Determine the (x, y) coordinate at the center of the cell enclosing the given text.  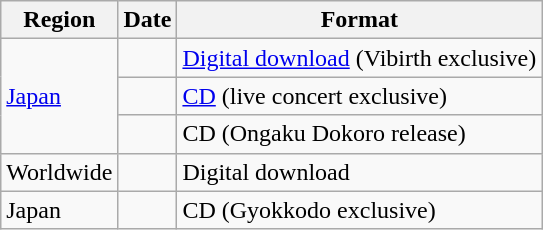
Format (360, 20)
CD (Gyokkodo exclusive) (360, 210)
Worldwide (60, 172)
CD (live concert exclusive) (360, 96)
Digital download (360, 172)
CD (Ongaku Dokoro release) (360, 134)
Date (148, 20)
Region (60, 20)
Digital download (Vibirth exclusive) (360, 58)
